Capture the cell that displays the provided text and extract its [x, y] central coordinate. 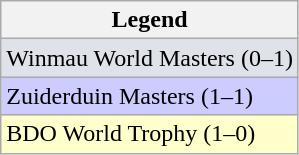
Winmau World Masters (0–1) [150, 58]
Zuiderduin Masters (1–1) [150, 96]
Legend [150, 20]
BDO World Trophy (1–0) [150, 134]
